Find where the given text appears and provide that cell's center as (X, Y) coordinate. 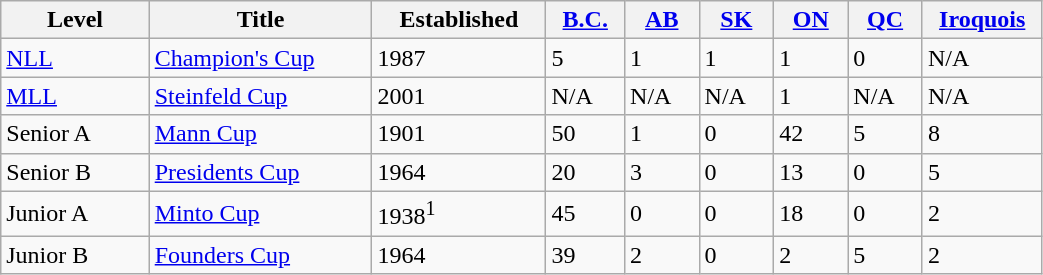
Junior B (75, 255)
Founders Cup (260, 255)
Mann Cup (260, 134)
Established (459, 20)
QC (886, 20)
18 (811, 214)
42 (811, 134)
13 (811, 172)
50 (586, 134)
Senior B (75, 172)
Junior A (75, 214)
Title (260, 20)
19381 (459, 214)
Steinfeld Cup (260, 96)
NLL (75, 58)
Presidents Cup (260, 172)
Level (75, 20)
1987 (459, 58)
Senior A (75, 134)
MLL (75, 96)
AB (662, 20)
8 (982, 134)
Champion's Cup (260, 58)
ON (811, 20)
B.C. (586, 20)
Minto Cup (260, 214)
39 (586, 255)
Iroquois (982, 20)
20 (586, 172)
1901 (459, 134)
2001 (459, 96)
45 (586, 214)
SK (736, 20)
3 (662, 172)
